Provide the [x, y] coordinate of the cell's center where the given text is located.  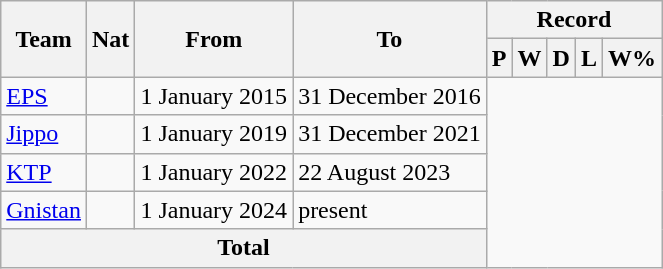
Total [244, 248]
present [390, 210]
L [588, 58]
Jippo [44, 134]
1 January 2015 [214, 96]
Record [574, 20]
1 January 2022 [214, 172]
Team [44, 39]
KTP [44, 172]
Gnistan [44, 210]
22 August 2023 [390, 172]
Nat [110, 39]
1 January 2024 [214, 210]
To [390, 39]
From [214, 39]
P [499, 58]
D [561, 58]
31 December 2016 [390, 96]
31 December 2021 [390, 134]
W [530, 58]
1 January 2019 [214, 134]
W% [632, 58]
EPS [44, 96]
